Determine the [X, Y] coordinate at the center of the cell enclosing the given text.  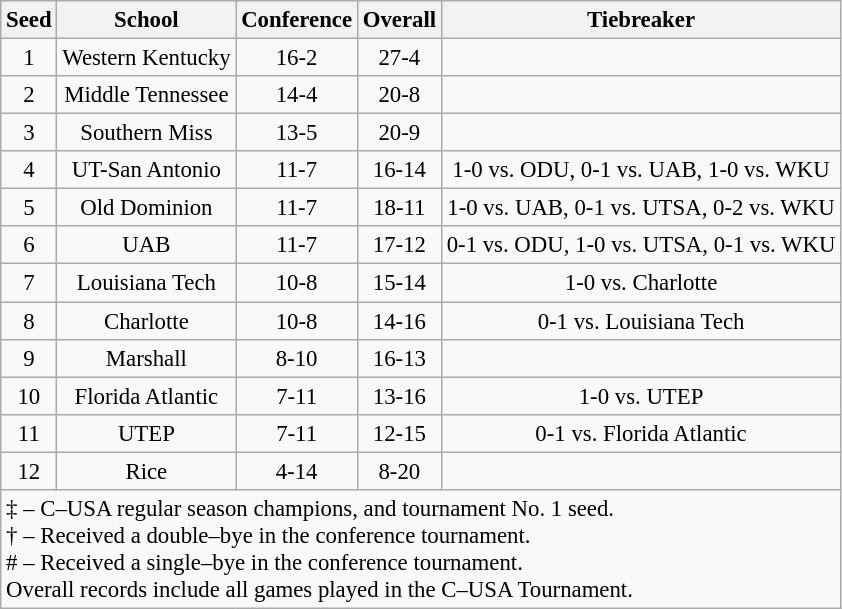
8-10 [297, 358]
UAB [146, 245]
16-14 [399, 170]
Middle Tennessee [146, 95]
17-12 [399, 245]
13-5 [297, 133]
School [146, 20]
2 [29, 95]
14-4 [297, 95]
1 [29, 58]
Louisiana Tech [146, 283]
13-16 [399, 396]
Western Kentucky [146, 58]
Charlotte [146, 321]
1-0 vs. ODU, 0-1 vs. UAB, 1-0 vs. WKU [640, 170]
Rice [146, 471]
10 [29, 396]
Seed [29, 20]
20-9 [399, 133]
1-0 vs. Charlotte [640, 283]
16-13 [399, 358]
18-11 [399, 208]
20-8 [399, 95]
Tiebreaker [640, 20]
11 [29, 433]
Florida Atlantic [146, 396]
7 [29, 283]
Overall [399, 20]
5 [29, 208]
9 [29, 358]
0-1 vs. Florida Atlantic [640, 433]
0-1 vs. ODU, 1-0 vs. UTSA, 0-1 vs. WKU [640, 245]
Southern Miss [146, 133]
16-2 [297, 58]
0-1 vs. Louisiana Tech [640, 321]
3 [29, 133]
4-14 [297, 471]
8 [29, 321]
14-16 [399, 321]
UTEP [146, 433]
1-0 vs. UAB, 0-1 vs. UTSA, 0-2 vs. WKU [640, 208]
1-0 vs. UTEP [640, 396]
Conference [297, 20]
12 [29, 471]
4 [29, 170]
12-15 [399, 433]
Old Dominion [146, 208]
8-20 [399, 471]
27-4 [399, 58]
15-14 [399, 283]
6 [29, 245]
UT-San Antonio [146, 170]
Marshall [146, 358]
